Scan for the cell matching the given text and deliver its [x, y] coordinate at center. 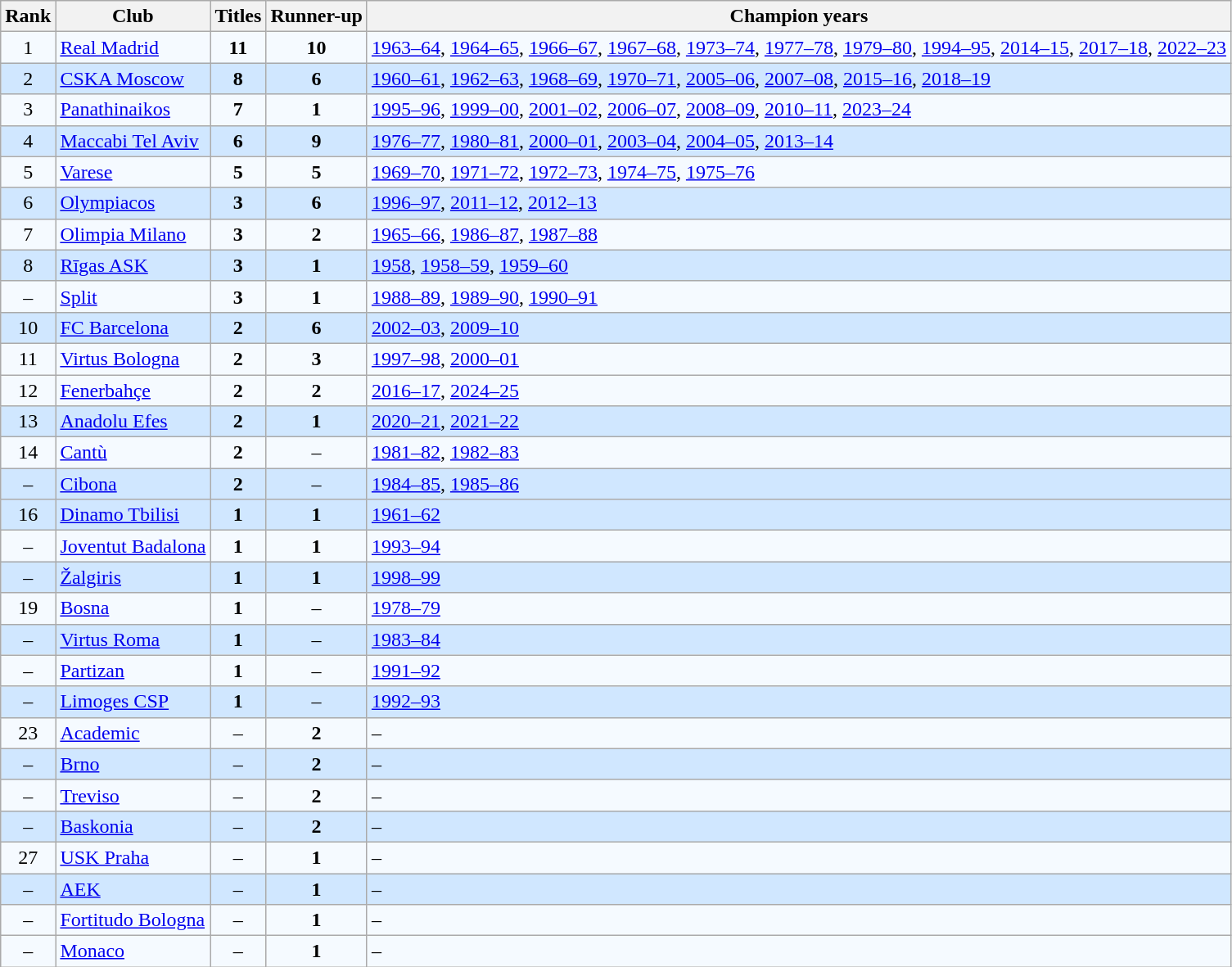
1969–70, 1971–72, 1972–73, 1974–75, 1975–76 [799, 172]
Brno [133, 764]
Partizan [133, 671]
1958, 1958–59, 1959–60 [799, 265]
Virtus Roma [133, 639]
Dinamo Tbilisi [133, 515]
Žalgiris [133, 577]
Rīgas ASK [133, 265]
Baskonia [133, 826]
Bosna [133, 608]
1981–82, 1982–83 [799, 453]
Varese [133, 172]
Titles [238, 16]
1993–94 [799, 546]
14 [28, 453]
Limoges CSP [133, 702]
12 [28, 391]
Fortitudo Bologna [133, 920]
Joventut Badalona [133, 546]
Virtus Bologna [133, 359]
FC Barcelona [133, 328]
Panathinaikos [133, 110]
Academic [133, 733]
Cibona [133, 484]
CSKA Moscow [133, 79]
USK Praha [133, 857]
1976–77, 1980–81, 2000–01, 2003–04, 2004–05, 2013–14 [799, 141]
1984–85, 1985–86 [799, 484]
1965–66, 1986–87, 1987–88 [799, 234]
16 [28, 515]
Champion years [799, 16]
2016–17, 2024–25 [799, 391]
Maccabi Tel Aviv [133, 141]
27 [28, 857]
Cantù [133, 453]
Olympiacos [133, 203]
Treviso [133, 795]
2002–03, 2009–10 [799, 328]
4 [28, 141]
Club [133, 16]
19 [28, 608]
1963–64, 1964–65, 1966–67, 1967–68, 1973–74, 1977–78, 1979–80, 1994–95, 2014–15, 2017–18, 2022–23 [799, 47]
1960–61, 1962–63, 1968–69, 1970–71, 2005–06, 2007–08, 2015–16, 2018–19 [799, 79]
13 [28, 422]
Real Madrid [133, 47]
Anadolu Efes [133, 422]
1988–89, 1989–90, 1990–91 [799, 296]
1961–62 [799, 515]
Split [133, 296]
1991–92 [799, 671]
1995–96, 1999–00, 2001–02, 2006–07, 2008–09, 2010–11, 2023–24 [799, 110]
1983–84 [799, 639]
AEK [133, 888]
Runner-up [317, 16]
2020–21, 2021–22 [799, 422]
Rank [28, 16]
9 [317, 141]
23 [28, 733]
Fenerbahçe [133, 391]
1997–98, 2000–01 [799, 359]
1996–97, 2011–12, 2012–13 [799, 203]
Monaco [133, 951]
1998–99 [799, 577]
1992–93 [799, 702]
1978–79 [799, 608]
Olimpia Milano [133, 234]
